Extract the [X, Y] coordinate from the center of the cell holding the provided text.  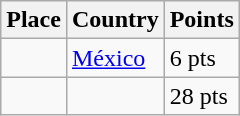
Points [202, 20]
6 pts [202, 58]
Place [34, 20]
Country [115, 20]
28 pts [202, 96]
México [115, 58]
